From the cell containing the given text, extract its center point as (x, y) coordinate. 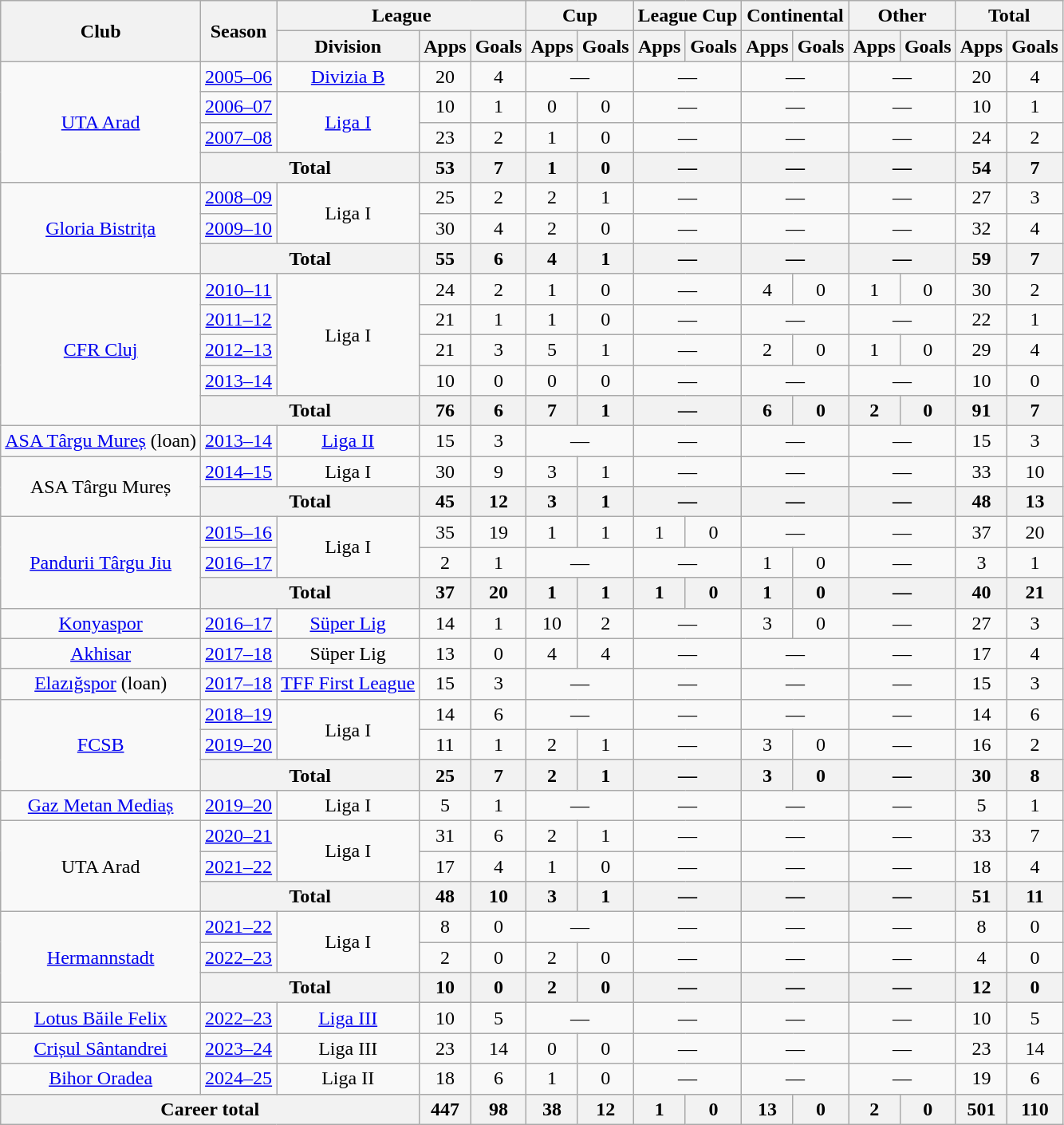
51 (981, 897)
Career total (211, 1109)
32 (981, 228)
Continental (795, 16)
Divizia B (348, 77)
2023–24 (239, 1048)
29 (981, 349)
Other (902, 16)
Hermannstadt (100, 957)
447 (445, 1109)
35 (445, 532)
2010–11 (239, 289)
Gloria Bistrița (100, 228)
59 (981, 259)
Club (100, 31)
16 (981, 744)
38 (552, 1109)
2015–16 (239, 532)
2018–19 (239, 714)
Akhisar (100, 653)
2006–07 (239, 107)
2009–10 (239, 228)
2020–21 (239, 835)
TFF First League (348, 684)
9 (499, 472)
Crișul Sântandrei (100, 1048)
501 (981, 1109)
Lotus Băile Felix (100, 1018)
2014–15 (239, 472)
Season (239, 31)
2005–06 (239, 77)
45 (445, 502)
Cup (580, 16)
2024–25 (239, 1079)
22 (981, 319)
54 (981, 168)
CFR Cluj (100, 349)
Division (348, 46)
2011–12 (239, 319)
2007–08 (239, 137)
League (402, 16)
Gaz Metan Mediaș (100, 805)
League Cup (688, 16)
ASA Târgu Mureș (100, 487)
98 (499, 1109)
Konyaspor (100, 623)
Bihor Oradea (100, 1079)
FCSB (100, 744)
31 (445, 835)
ASA Târgu Mureș (loan) (100, 441)
Elazığspor (loan) (100, 684)
55 (445, 259)
40 (981, 593)
Pandurii Târgu Jiu (100, 562)
91 (981, 411)
2008–09 (239, 198)
110 (1035, 1109)
53 (445, 168)
76 (445, 411)
2012–13 (239, 349)
